Detect which cell encompasses the target text, then output its [X, Y] center coordinate. 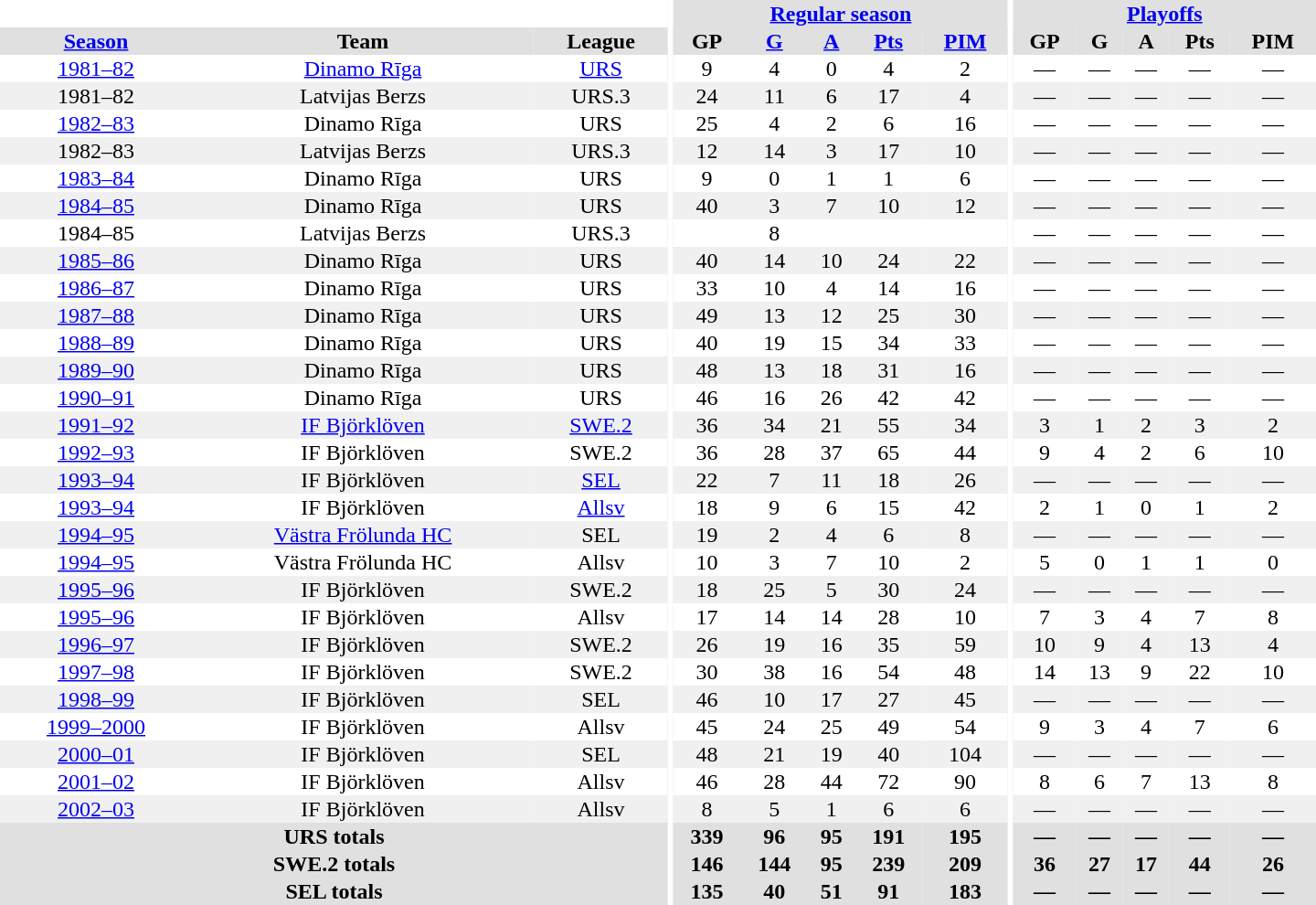
144 [774, 864]
51 [832, 891]
91 [888, 891]
1987–88 [96, 315]
Regular season [841, 14]
2001–02 [96, 782]
191 [888, 836]
38 [774, 672]
2000–01 [96, 754]
League [601, 41]
SEL totals [334, 891]
35 [888, 644]
Season [96, 41]
1988–89 [96, 343]
1983–84 [96, 178]
1991–92 [96, 425]
104 [965, 754]
65 [888, 452]
Team [363, 41]
1999–2000 [96, 727]
1985–86 [96, 261]
209 [965, 864]
90 [965, 782]
59 [965, 644]
1989–90 [96, 370]
195 [965, 836]
Playoffs [1164, 14]
37 [832, 452]
SWE.2 totals [334, 864]
1986–87 [96, 288]
1990–91 [96, 398]
183 [965, 891]
1996–97 [96, 644]
1997–98 [96, 672]
146 [707, 864]
31 [888, 370]
55 [888, 425]
96 [774, 836]
1998–99 [96, 699]
239 [888, 864]
2002–03 [96, 809]
339 [707, 836]
135 [707, 891]
72 [888, 782]
URS totals [334, 836]
1992–93 [96, 452]
